Output the [X, Y] coordinate of the center of the cell containing the given text.  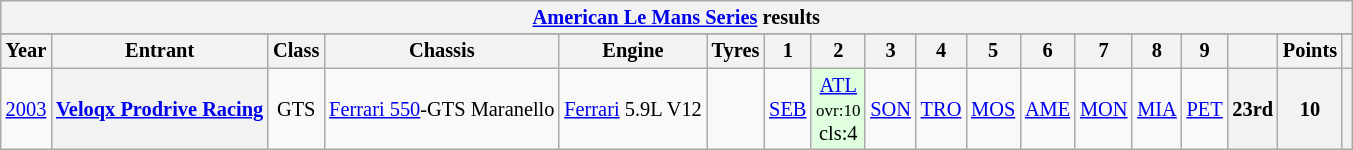
Ferrari 5.9L V12 [632, 109]
SON [890, 109]
TRO [941, 109]
7 [1104, 51]
9 [1205, 51]
SEB [788, 109]
23rd [1253, 109]
ATLovr:10cls:4 [838, 109]
6 [1048, 51]
AME [1048, 109]
PET [1205, 109]
1 [788, 51]
Points [1310, 51]
5 [993, 51]
3 [890, 51]
2 [838, 51]
Tyres [736, 51]
Year [26, 51]
10 [1310, 109]
Entrant [160, 51]
Chassis [442, 51]
2003 [26, 109]
4 [941, 51]
Class [296, 51]
Veloqx Prodrive Racing [160, 109]
American Le Mans Series results [676, 17]
Ferrari 550-GTS Maranello [442, 109]
MOS [993, 109]
Engine [632, 51]
8 [1156, 51]
GTS [296, 109]
MON [1104, 109]
MIA [1156, 109]
